For the text-containing cell, return its midpoint in [X, Y] coordinate format. 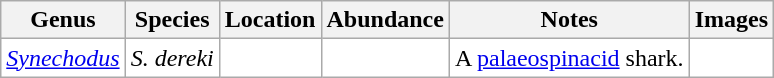
Abundance [385, 20]
S. dereki [172, 58]
Synechodus [63, 58]
Images [731, 20]
Species [172, 20]
Location [270, 20]
Notes [569, 20]
Genus [63, 20]
A palaeospinacid shark. [569, 58]
